Identify which cell holds the provided text, then report its (X, Y) central coordinate. 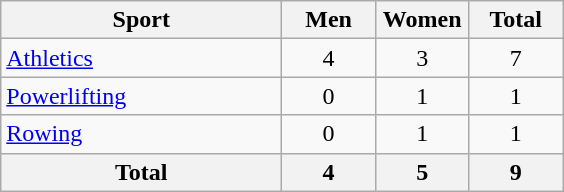
Rowing (142, 134)
5 (422, 172)
Men (329, 20)
Powerlifting (142, 96)
Sport (142, 20)
Athletics (142, 58)
7 (516, 58)
Women (422, 20)
3 (422, 58)
9 (516, 172)
